Identify which cell holds the provided text, then report its (x, y) central coordinate. 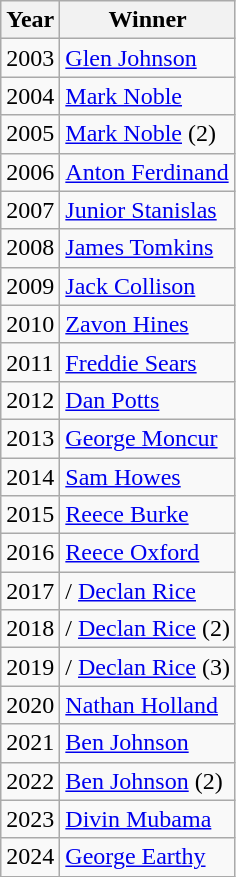
Zavon Hines (148, 324)
Divin Mubama (148, 819)
George Earthy (148, 857)
Ben Johnson (148, 743)
Mark Noble (148, 96)
2017 (30, 591)
Dan Potts (148, 400)
2012 (30, 400)
Nathan Holland (148, 705)
Glen Johnson (148, 58)
Ben Johnson (2) (148, 781)
2021 (30, 743)
2020 (30, 705)
/ Declan Rice (2) (148, 629)
2019 (30, 667)
Sam Howes (148, 477)
2018 (30, 629)
James Tomkins (148, 248)
Anton Ferdinand (148, 172)
Freddie Sears (148, 362)
George Moncur (148, 438)
2011 (30, 362)
2014 (30, 477)
2006 (30, 172)
2009 (30, 286)
2010 (30, 324)
/ Declan Rice (148, 591)
2003 (30, 58)
Reece Oxford (148, 553)
Jack Collison (148, 286)
Mark Noble (2) (148, 134)
2016 (30, 553)
Winner (148, 20)
2022 (30, 781)
2013 (30, 438)
Junior Stanislas (148, 210)
Year (30, 20)
2015 (30, 515)
2024 (30, 857)
Reece Burke (148, 515)
/ Declan Rice (3) (148, 667)
2023 (30, 819)
2007 (30, 210)
2008 (30, 248)
2004 (30, 96)
2005 (30, 134)
